Locate the cell with the specified text and output its (x, y) center coordinate. 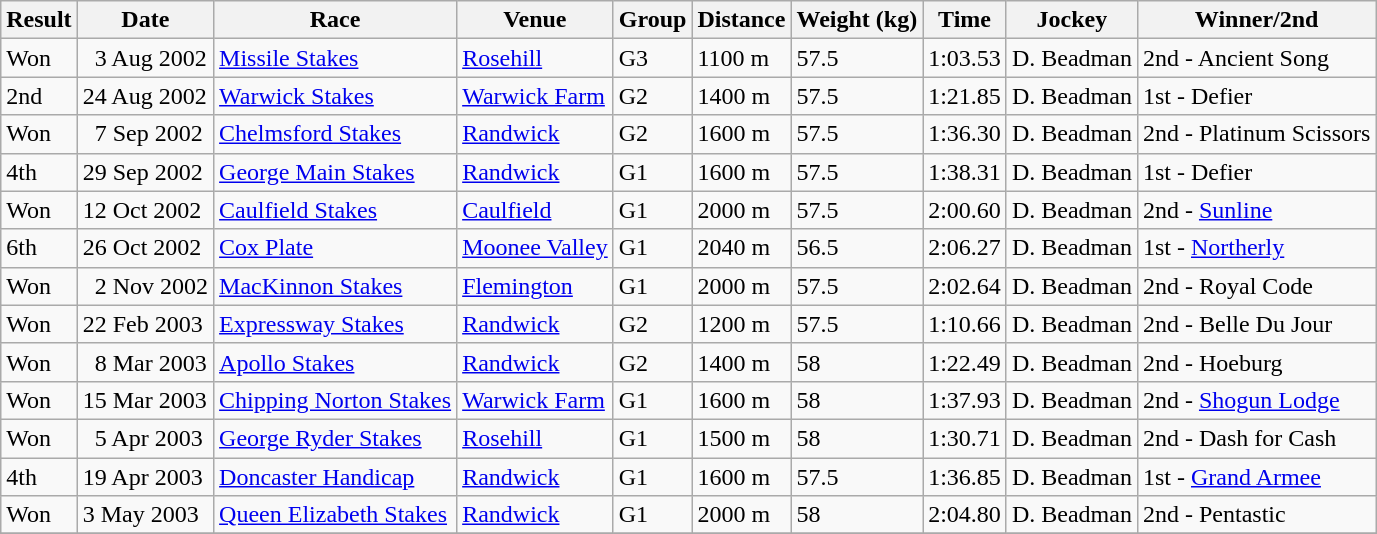
Cox Plate (336, 248)
2nd - Royal Code (1256, 286)
1st - Northerly (1256, 248)
George Main Stakes (336, 172)
1:22.49 (965, 362)
Caulfield (536, 210)
2nd (39, 96)
Winner/2nd (1256, 20)
29 Sep 2002 (145, 172)
2nd - Platinum Scissors (1256, 134)
Chelmsford Stakes (336, 134)
26 Oct 2002 (145, 248)
2 Nov 2002 (145, 286)
2nd - Shogun Lodge (1256, 400)
2nd - Belle Du Jour (1256, 324)
Chipping Norton Stakes (336, 400)
Race (336, 20)
2:06.27 (965, 248)
19 Apr 2003 (145, 477)
2nd - Dash for Cash (1256, 438)
1:21.85 (965, 96)
MacKinnon Stakes (336, 286)
2:02.64 (965, 286)
Queen Elizabeth Stakes (336, 515)
George Ryder Stakes (336, 438)
1:37.93 (965, 400)
1:36.30 (965, 134)
Jockey (1072, 20)
G3 (652, 58)
1500 m (742, 438)
3 Aug 2002 (145, 58)
56.5 (857, 248)
24 Aug 2002 (145, 96)
Caulfield Stakes (336, 210)
1:03.53 (965, 58)
6th (39, 248)
Missile Stakes (336, 58)
1200 m (742, 324)
3 May 2003 (145, 515)
2040 m (742, 248)
2nd - Hoeburg (1256, 362)
8 Mar 2003 (145, 362)
Venue (536, 20)
2nd - Pentastic (1256, 515)
Flemington (536, 286)
2:04.80 (965, 515)
Weight (kg) (857, 20)
Moonee Valley (536, 248)
1100 m (742, 58)
Result (39, 20)
Time (965, 20)
2nd - Sunline (1256, 210)
Warwick Stakes (336, 96)
Group (652, 20)
2:00.60 (965, 210)
Apollo Stakes (336, 362)
Date (145, 20)
2nd - Ancient Song (1256, 58)
1st - Grand Armee (1256, 477)
Distance (742, 20)
1:30.71 (965, 438)
1:10.66 (965, 324)
12 Oct 2002 (145, 210)
22 Feb 2003 (145, 324)
7 Sep 2002 (145, 134)
1:38.31 (965, 172)
5 Apr 2003 (145, 438)
1:36.85 (965, 477)
Doncaster Handicap (336, 477)
15 Mar 2003 (145, 400)
Expressway Stakes (336, 324)
